Return [X, Y] of the center of cell containing provided text 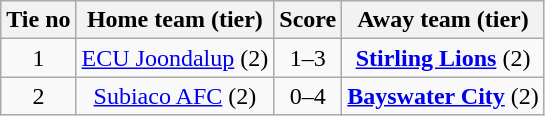
2 [38, 96]
Subiaco AFC (2) [175, 96]
ECU Joondalup (2) [175, 58]
1 [38, 58]
1–3 [308, 58]
Home team (tier) [175, 20]
Away team (tier) [444, 20]
Tie no [38, 20]
Score [308, 20]
Stirling Lions (2) [444, 58]
0–4 [308, 96]
Bayswater City (2) [444, 96]
